Find where the given text appears and provide that cell's center as (x, y) coordinate. 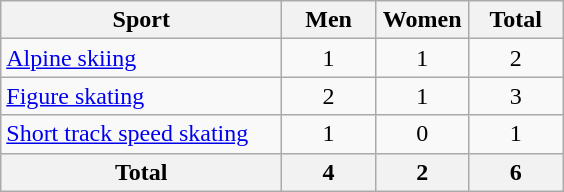
4 (329, 172)
0 (422, 134)
Men (329, 20)
Figure skating (142, 96)
Women (422, 20)
6 (516, 172)
Alpine skiing (142, 58)
Sport (142, 20)
Short track speed skating (142, 134)
3 (516, 96)
